Determine the [X, Y] coordinate at the center of the cell enclosing the given text.  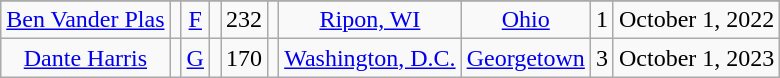
G [195, 58]
Ripon, WI [370, 20]
232 [244, 20]
October 1, 2023 [696, 58]
Ben Vander Plas [86, 20]
F [195, 20]
Ohio [526, 20]
1 [602, 20]
Georgetown [526, 58]
Dante Harris [86, 58]
Washington, D.C. [370, 58]
170 [244, 58]
October 1, 2022 [696, 20]
3 [602, 58]
